Return [x, y] of the center of cell containing provided text 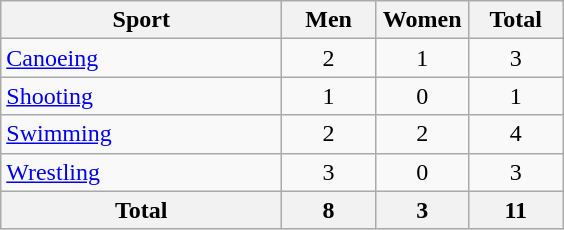
Swimming [142, 134]
4 [516, 134]
Canoeing [142, 58]
Men [329, 20]
Shooting [142, 96]
8 [329, 210]
Wrestling [142, 172]
11 [516, 210]
Sport [142, 20]
Women [422, 20]
